Pinpoint the cell where the given text exists, returning its [x, y] midpoint coordinate. 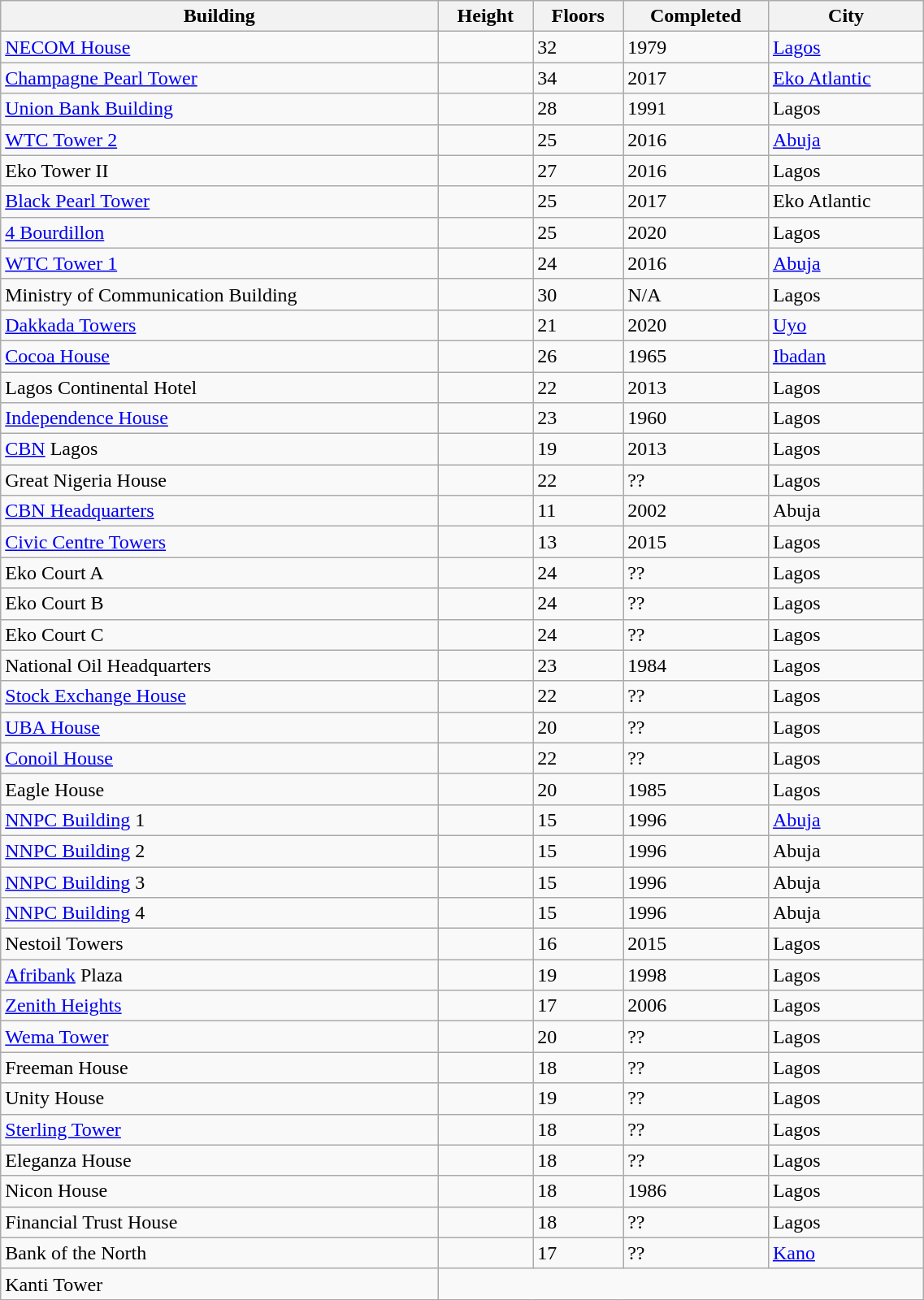
NNPC Building 1 [219, 820]
26 [579, 356]
1984 [696, 665]
NECOM House [219, 47]
Bank of the North [219, 1253]
1986 [696, 1191]
11 [579, 511]
13 [579, 542]
City [845, 16]
Unity House [219, 1098]
Great Nigeria House [219, 480]
27 [579, 171]
1965 [696, 356]
Building [219, 16]
Eko Court B [219, 604]
Zenith Heights [219, 1006]
Financial Trust House [219, 1222]
Eko Tower II [219, 171]
Floors [579, 16]
Ibadan [845, 356]
Kano [845, 1253]
1960 [696, 418]
Afribank Plaza [219, 975]
N/A [696, 294]
Lagos Continental Hotel [219, 388]
CBN Lagos [219, 449]
Black Pearl Tower [219, 201]
Conoil House [219, 758]
Eleganza House [219, 1160]
NNPC Building 3 [219, 882]
Eko Court C [219, 635]
2002 [696, 511]
1991 [696, 109]
Independence House [219, 418]
1985 [696, 789]
Nicon House [219, 1191]
Ministry of Communication Building [219, 294]
UBA House [219, 727]
34 [579, 78]
Completed [696, 16]
Wema Tower [219, 1037]
Kanti Tower [219, 1284]
Civic Centre Towers [219, 542]
30 [579, 294]
CBN Headquarters [219, 511]
Uyo [845, 325]
1998 [696, 975]
Stock Exchange House [219, 696]
Eko Court A [219, 573]
Champagne Pearl Tower [219, 78]
1979 [696, 47]
Union Bank Building [219, 109]
Cocoa House [219, 356]
WTC Tower 1 [219, 263]
Dakkada Towers [219, 325]
Freeman House [219, 1068]
28 [579, 109]
National Oil Headquarters [219, 665]
16 [579, 944]
WTC Tower 2 [219, 140]
NNPC Building 2 [219, 851]
4 Bourdillon [219, 232]
Nestoil Towers [219, 944]
NNPC Building 4 [219, 913]
Sterling Tower [219, 1129]
2006 [696, 1006]
21 [579, 325]
Eagle House [219, 789]
32 [579, 47]
Height [486, 16]
